Provide the [X, Y] coordinate of the cell's center where the given text is located.  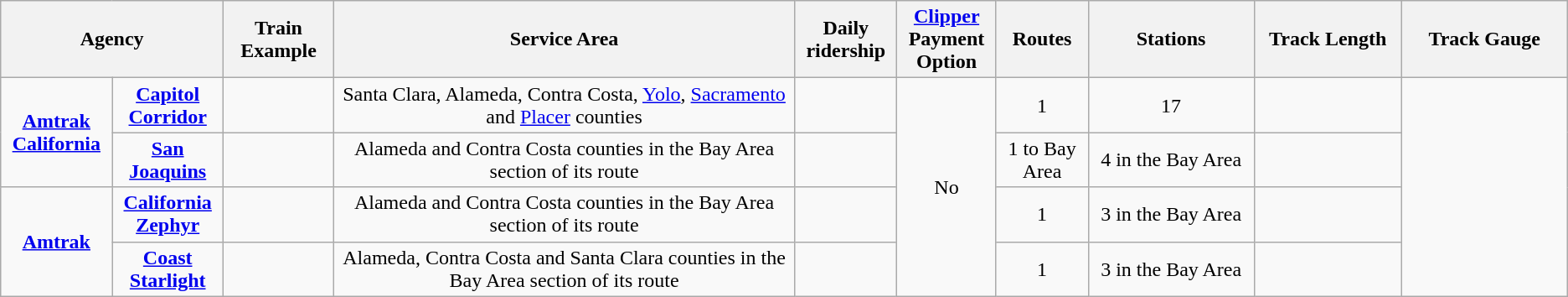
Stations [1171, 39]
Service Area [565, 39]
Track Length [1328, 39]
17 [1171, 106]
Amtrak California [57, 133]
Daily ridership [846, 39]
4 in the Bay Area [1171, 159]
Agency [112, 39]
Train Example [279, 39]
Amtrak [57, 242]
California Zephyr [168, 215]
1 to Bay Area [1042, 159]
Capitol Corridor [168, 106]
No [946, 187]
Santa Clara, Alameda, Contra Costa, Yolo, Sacramento and Placer counties [565, 106]
San Joaquins [168, 159]
Coast Starlight [168, 268]
Track Gauge [1484, 39]
Routes [1042, 39]
Alameda, Contra Costa and Santa Clara counties in the Bay Area section of its route [565, 268]
Clipper Payment Option [946, 39]
